Provide the [X, Y] coordinate of the cell's center where the given text is located.  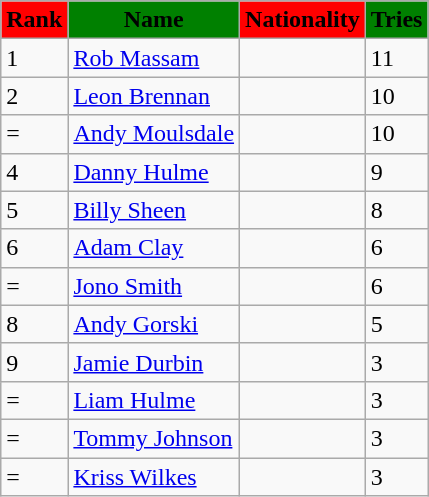
11 [396, 58]
Andy Gorski [154, 324]
2 [34, 96]
Rank [34, 20]
Andy Moulsdale [154, 134]
Tries [396, 20]
Liam Hulme [154, 400]
Rob Massam [154, 58]
Adam Clay [154, 248]
Tommy Johnson [154, 438]
Jamie Durbin [154, 362]
Danny Hulme [154, 172]
4 [34, 172]
Leon Brennan [154, 96]
Name [154, 20]
Nationality [303, 20]
1 [34, 58]
Billy Sheen [154, 210]
Kriss Wilkes [154, 477]
Jono Smith [154, 286]
